Return the [x, y] coordinate for the center point of the cell that contains the specified text.  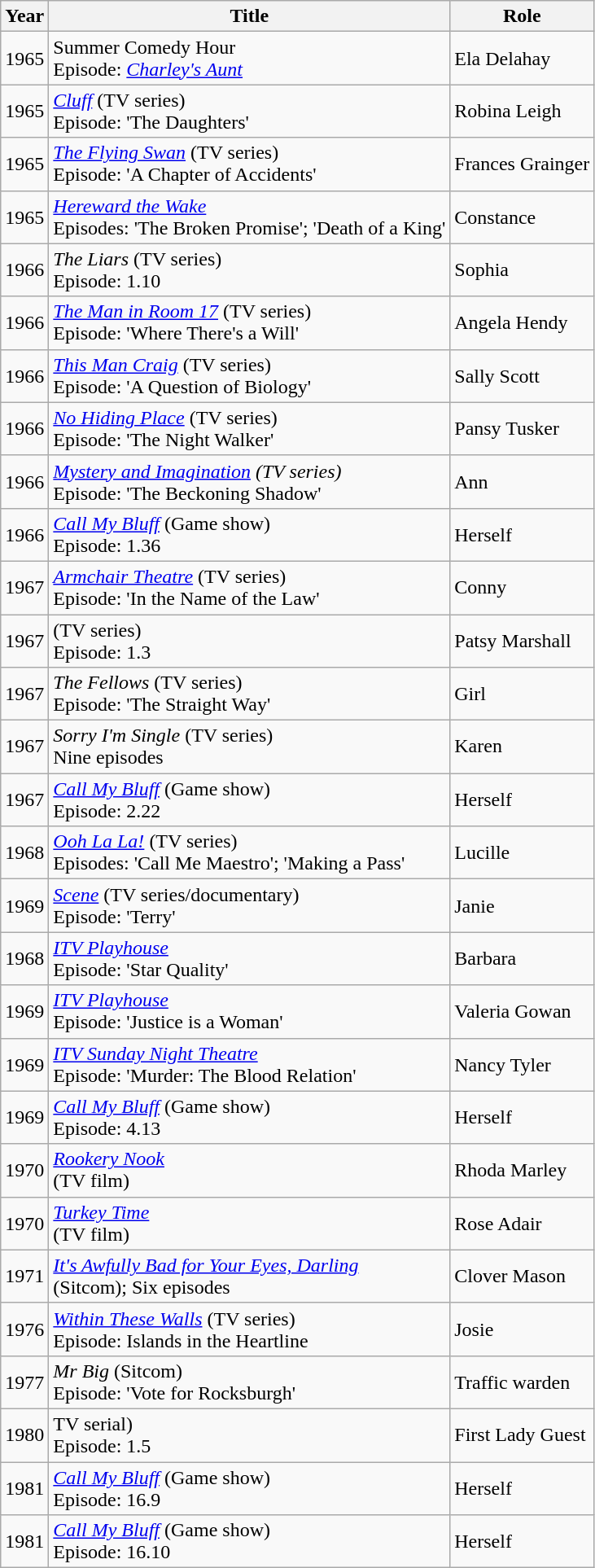
Ela Delahay [523, 59]
The Liars (TV series)Episode: 1.10 [249, 270]
Call My Bluff (Game show)Episode: 1.36 [249, 534]
Rookery Nook(TV film) [249, 1171]
Call My Bluff (Game show)Episode: 16.9 [249, 1488]
This Man Craig (TV series)Episode: 'A Question of Biology' [249, 376]
Sally Scott [523, 376]
Call My Bluff (Game show)Episode: 16.10 [249, 1542]
Mr Big (Sitcom)Episode: 'Vote for Rocksburgh' [249, 1382]
Conny [523, 588]
TV serial)Episode: 1.5 [249, 1434]
Year [24, 16]
Rose Adair [523, 1223]
Rhoda Marley [523, 1171]
First Lady Guest [523, 1434]
ITV Sunday Night TheatreEpisode: 'Murder: The Blood Relation' [249, 1065]
Pansy Tusker [523, 428]
Traffic warden [523, 1382]
Title [249, 16]
ITV PlayhouseEpisode: 'Star Quality' [249, 959]
Robina Leigh [523, 111]
Sophia [523, 270]
Scene (TV series/documentary)Episode: 'Terry' [249, 905]
Armchair Theatre (TV series)Episode: 'In the Name of the Law' [249, 588]
The Man in Room 17 (TV series)Episode: 'Where There's a Will' [249, 322]
(TV series)Episode: 1.3 [249, 640]
Karen [523, 747]
Patsy Marshall [523, 640]
Role [523, 16]
Constance [523, 217]
Clover Mason [523, 1277]
Valeria Gowan [523, 1011]
Frances Grainger [523, 164]
1980 [24, 1434]
1977 [24, 1382]
Sorry I'm Single (TV series)Nine episodes [249, 747]
Within These Walls (TV series)Episode: Islands in the Heartline [249, 1329]
It's Awfully Bad for Your Eyes, Darling(Sitcom); Six episodes [249, 1277]
The Fellows (TV series)Episode: 'The Straight Way' [249, 694]
Angela Hendy [523, 322]
Ann [523, 482]
ITV PlayhouseEpisode: 'Justice is a Woman' [249, 1011]
Mystery and Imagination (TV series)Episode: 'The Beckoning Shadow' [249, 482]
Girl [523, 694]
Janie [523, 905]
Summer Comedy HourEpisode: Charley's Aunt [249, 59]
Call My Bluff (Game show)Episode: 4.13 [249, 1117]
Ooh La La! (TV series)Episodes: 'Call Me Maestro'; 'Making a Pass' [249, 853]
1971 [24, 1277]
Josie [523, 1329]
Call My Bluff (Game show)Episode: 2.22 [249, 799]
The Flying Swan (TV series)Episode: 'A Chapter of Accidents' [249, 164]
Turkey Time(TV film) [249, 1223]
Barbara [523, 959]
Hereward the Wake Episodes: 'The Broken Promise'; 'Death of a King' [249, 217]
Lucille [523, 853]
1976 [24, 1329]
No Hiding Place (TV series)Episode: 'The Night Walker' [249, 428]
Nancy Tyler [523, 1065]
Cluff (TV series)Episode: 'The Daughters' [249, 111]
